Scan for the cell matching the given text and deliver its (X, Y) coordinate at center. 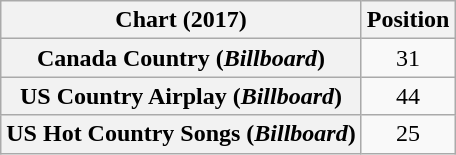
44 (408, 96)
Chart (2017) (181, 20)
US Country Airplay (Billboard) (181, 96)
US Hot Country Songs (Billboard) (181, 134)
25 (408, 134)
31 (408, 58)
Canada Country (Billboard) (181, 58)
Position (408, 20)
